Determine the [X, Y] coordinate at the center of the cell enclosing the given text.  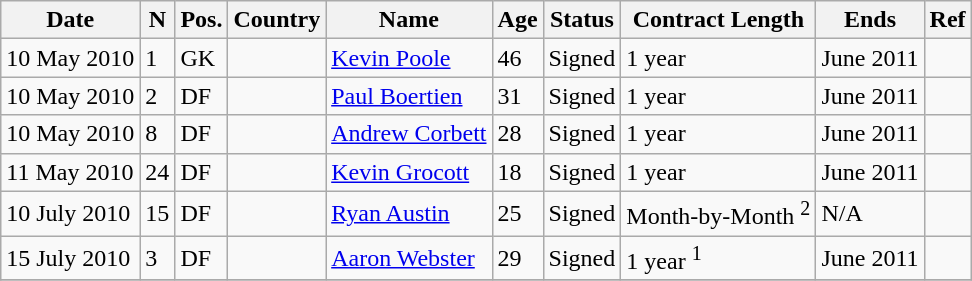
Ryan Austin [409, 214]
Month-by-Month 2 [718, 214]
Country [277, 20]
25 [518, 214]
Ref [948, 20]
46 [518, 58]
N [158, 20]
Aaron Webster [409, 258]
2 [158, 96]
Ends [870, 20]
GK [202, 58]
3 [158, 258]
11 May 2010 [70, 172]
Age [518, 20]
10 July 2010 [70, 214]
Status [582, 20]
15 [158, 214]
1 [158, 58]
Contract Length [718, 20]
Pos. [202, 20]
Kevin Poole [409, 58]
Andrew Corbett [409, 134]
Name [409, 20]
Paul Boertien [409, 96]
15 July 2010 [70, 258]
29 [518, 258]
Date [70, 20]
28 [518, 134]
Kevin Grocott [409, 172]
18 [518, 172]
8 [158, 134]
1 year 1 [718, 258]
N/A [870, 214]
31 [518, 96]
24 [158, 172]
